Return [X, Y] of the center of cell containing provided text 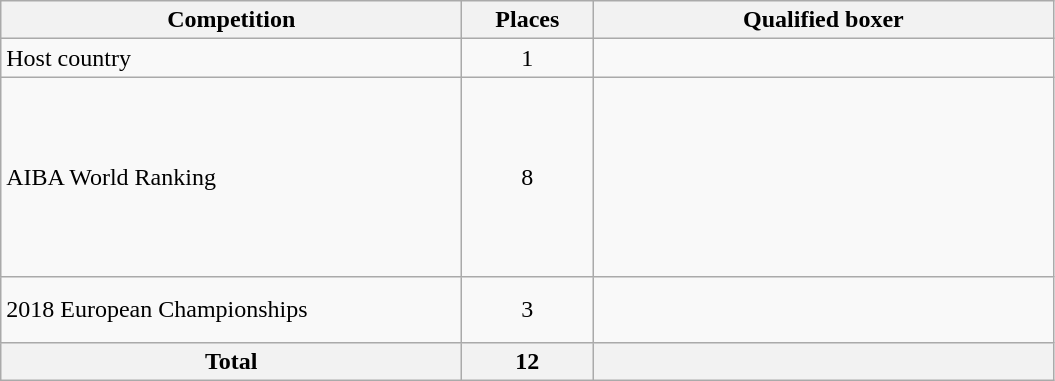
2018 European Championships [232, 310]
Host country [232, 58]
Total [232, 361]
3 [528, 310]
Qualified boxer [824, 20]
AIBA World Ranking [232, 177]
Places [528, 20]
Competition [232, 20]
1 [528, 58]
8 [528, 177]
12 [528, 361]
